Return the (x, y) coordinate for the center point of the cell that contains the specified text.  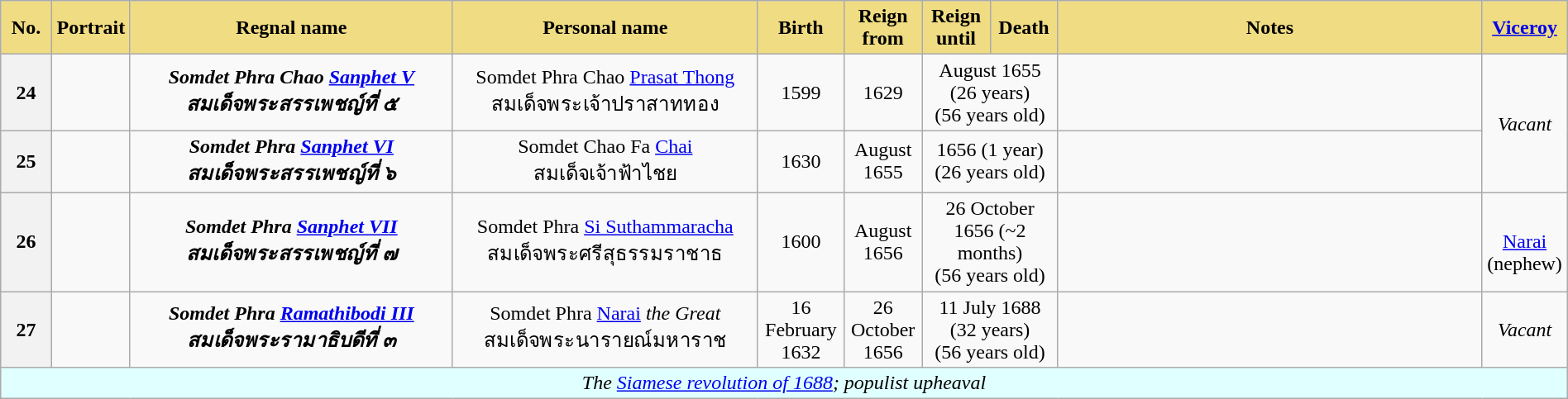
1656 (1 year)(26 years old) (990, 162)
Viceroy (1525, 28)
27 (26, 329)
Birth (801, 28)
1629 (883, 93)
Somdet Chao Fa Chaiสมเด็จเจ้าฟ้าไชย (605, 162)
August 1656 (883, 241)
Personal name (605, 28)
Narai(nephew) (1525, 241)
26 October 1656 (~2 months)(56 years old) (990, 241)
Reign until (956, 28)
24 (26, 93)
1599 (801, 93)
Somdet Phra Ramathibodi IIIสมเด็จพระรามาธิบดีที่ ๓ (291, 329)
August 1655 (26 years)(56 years old) (990, 93)
Somdet Phra Narai the Greatสมเด็จพระนารายณ์มหาราช (605, 329)
No. (26, 28)
Somdet Phra Sanphet VIIสมเด็จพระสรรเพชญ์ที่ ๗ (291, 241)
26 (26, 241)
16 February 1632 (801, 329)
1630 (801, 162)
Somdet Phra Sanphet VIสมเด็จพระสรรเพชญ์ที่ ๖ (291, 162)
25 (26, 162)
Reign from (883, 28)
1600 (801, 241)
The Siamese revolution of 1688; populist upheaval (784, 383)
Regnal name (291, 28)
August 1655 (883, 162)
26 October 1656 (883, 329)
11 July 1688 (32 years)(56 years old) (990, 329)
Notes (1270, 28)
Somdet Phra Si Suthammarachaสมเด็จพระศรีสุธรรมราชาธ (605, 241)
Somdet Phra Chao Prasat Thongสมเด็จพระเจ้าปราสาททอง (605, 93)
Portrait (91, 28)
Somdet Phra Chao Sanphet Vสมเด็จพระสรรเพชญ์ที่ ๕ (291, 93)
Death (1024, 28)
